Determine the [X, Y] coordinate at the center of the cell enclosing the given text.  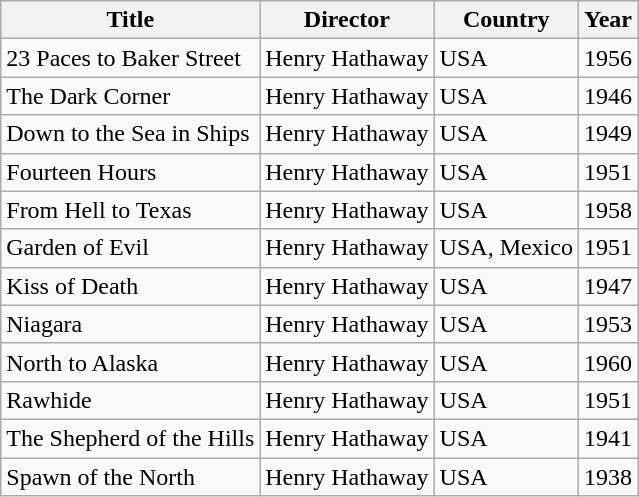
1938 [608, 477]
The Shepherd of the Hills [130, 438]
Niagara [130, 324]
Kiss of Death [130, 286]
Fourteen Hours [130, 172]
1946 [608, 96]
Title [130, 20]
The Dark Corner [130, 96]
Director [347, 20]
1956 [608, 58]
North to Alaska [130, 362]
1960 [608, 362]
Down to the Sea in Ships [130, 134]
Year [608, 20]
From Hell to Texas [130, 210]
1949 [608, 134]
1953 [608, 324]
1958 [608, 210]
1947 [608, 286]
Spawn of the North [130, 477]
Country [506, 20]
1941 [608, 438]
USA, Mexico [506, 248]
Rawhide [130, 400]
Garden of Evil [130, 248]
23 Paces to Baker Street [130, 58]
